Capture the cell that displays the provided text and extract its [X, Y] central coordinate. 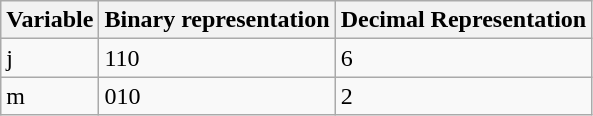
110 [217, 58]
j [50, 58]
010 [217, 96]
m [50, 96]
Variable [50, 20]
Binary representation [217, 20]
Decimal Representation [464, 20]
2 [464, 96]
6 [464, 58]
